Locate the cell with the specified text and output its [X, Y] center coordinate. 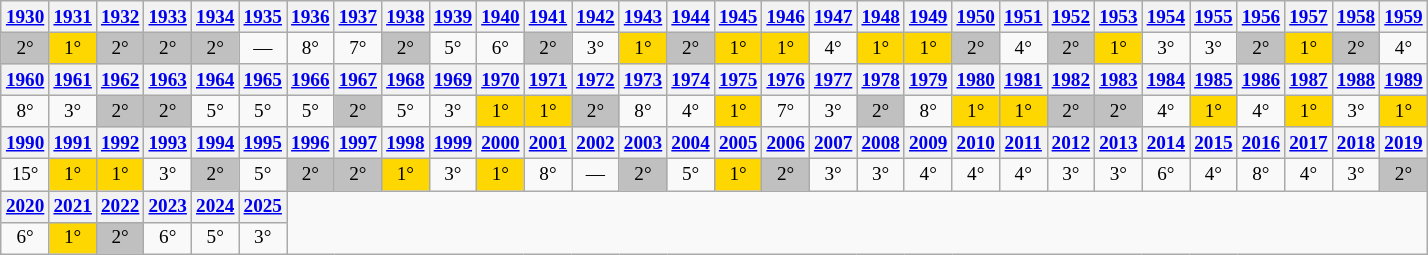
1970 [501, 80]
2017 [1309, 143]
2004 [691, 143]
1996 [311, 143]
2016 [1261, 143]
1952 [1071, 17]
1949 [928, 17]
1930 [25, 17]
2021 [73, 207]
1956 [1261, 17]
2001 [548, 143]
1966 [311, 80]
1973 [643, 80]
2012 [1071, 143]
1969 [453, 80]
1944 [691, 17]
1965 [263, 80]
1951 [1023, 17]
1987 [1309, 80]
1975 [738, 80]
1957 [1309, 17]
1954 [1166, 17]
1997 [358, 143]
1959 [1404, 17]
1931 [73, 17]
1935 [263, 17]
1962 [120, 80]
1958 [1356, 17]
2019 [1404, 143]
1938 [406, 17]
2007 [833, 143]
1941 [548, 17]
1986 [1261, 80]
1978 [881, 80]
1933 [168, 17]
15° [25, 175]
1985 [1214, 80]
1980 [976, 80]
1991 [73, 143]
1984 [1166, 80]
1943 [643, 17]
1994 [215, 143]
1993 [168, 143]
2022 [120, 207]
2008 [881, 143]
1992 [120, 143]
1960 [25, 80]
1936 [311, 17]
1950 [976, 17]
1998 [406, 143]
2002 [596, 143]
1946 [786, 17]
1976 [786, 80]
1953 [1119, 17]
2010 [976, 143]
1999 [453, 143]
2009 [928, 143]
1972 [596, 80]
1939 [453, 17]
1995 [263, 143]
1961 [73, 80]
2006 [786, 143]
2005 [738, 143]
2011 [1023, 143]
1968 [406, 80]
1940 [501, 17]
2003 [643, 143]
2014 [1166, 143]
2020 [25, 207]
1964 [215, 80]
1963 [168, 80]
2015 [1214, 143]
2018 [1356, 143]
1982 [1071, 80]
1989 [1404, 80]
1947 [833, 17]
2013 [1119, 143]
1942 [596, 17]
1937 [358, 17]
1983 [1119, 80]
1967 [358, 80]
1977 [833, 80]
1981 [1023, 80]
2024 [215, 207]
1988 [1356, 80]
1990 [25, 143]
2023 [168, 207]
2025 [263, 207]
1955 [1214, 17]
1974 [691, 80]
1934 [215, 17]
1945 [738, 17]
1932 [120, 17]
1971 [548, 80]
2000 [501, 143]
1979 [928, 80]
1948 [881, 17]
